Locate the cell with the specified text and output its [X, Y] center coordinate. 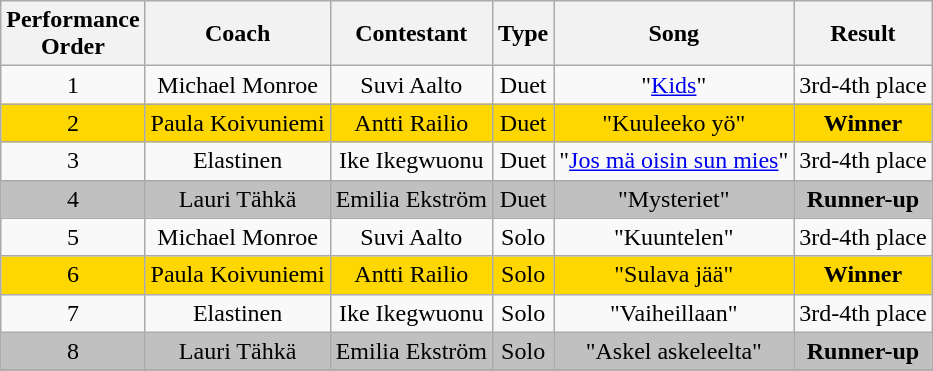
Coach [238, 34]
"Jos mä oisin sun mies" [674, 161]
"Askel askeleelta" [674, 351]
"Kuuntelen" [674, 237]
Song [674, 34]
2 [73, 123]
"Mysteriet" [674, 199]
1 [73, 85]
Contestant [411, 34]
"Kuuleeko yö" [674, 123]
"Sulava jää" [674, 275]
6 [73, 275]
Performance Order [73, 34]
7 [73, 313]
5 [73, 237]
8 [73, 351]
3 [73, 161]
"Vaiheillaan" [674, 313]
"Kids" [674, 85]
Type [522, 34]
Result [863, 34]
4 [73, 199]
